Detect which cell encompasses the target text, then output its (x, y) center coordinate. 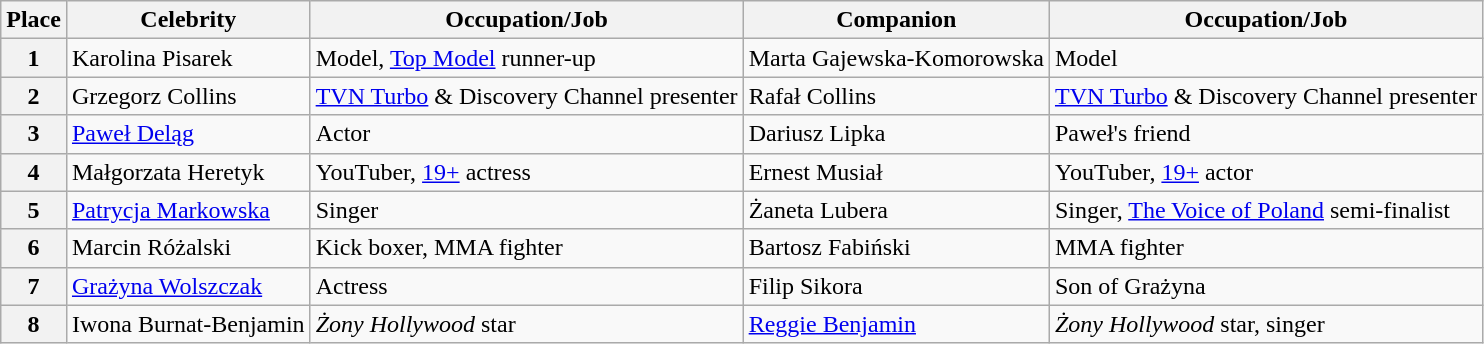
Bartosz Fabiński (896, 248)
Żony Hollywood star (526, 324)
1 (34, 58)
Model (1266, 58)
Place (34, 20)
Filip Sikora (896, 286)
Singer (526, 210)
4 (34, 172)
Iwona Burnat-Benjamin (188, 324)
Marta Gajewska-Komorowska (896, 58)
Grzegorz Collins (188, 96)
Actor (526, 134)
Son of Grażyna (1266, 286)
Dariusz Lipka (896, 134)
Żaneta Lubera (896, 210)
Patrycja Markowska (188, 210)
Companion (896, 20)
8 (34, 324)
Model, Top Model runner-up (526, 58)
6 (34, 248)
Paweł's friend (1266, 134)
MMA fighter (1266, 248)
YouTuber, 19+ actor (1266, 172)
Żony Hollywood star, singer (1266, 324)
Kick boxer, MMA fighter (526, 248)
Reggie Benjamin (896, 324)
Paweł Deląg (188, 134)
3 (34, 134)
Rafał Collins (896, 96)
Marcin Różalski (188, 248)
YouTuber, 19+ actress (526, 172)
7 (34, 286)
Małgorzata Heretyk (188, 172)
Ernest Musiał (896, 172)
Singer, The Voice of Poland semi-finalist (1266, 210)
2 (34, 96)
Celebrity (188, 20)
Grażyna Wolszczak (188, 286)
5 (34, 210)
Karolina Pisarek (188, 58)
Actress (526, 286)
